Provide the (X, Y) coordinate of the cell's center where the given text is located.  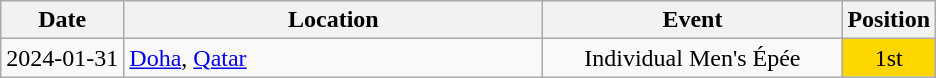
Location (334, 20)
1st (889, 58)
Date (62, 20)
Individual Men's Épée (692, 58)
Doha, Qatar (334, 58)
2024-01-31 (62, 58)
Event (692, 20)
Position (889, 20)
